Extract the (X, Y) coordinate from the center of the cell holding the provided text.  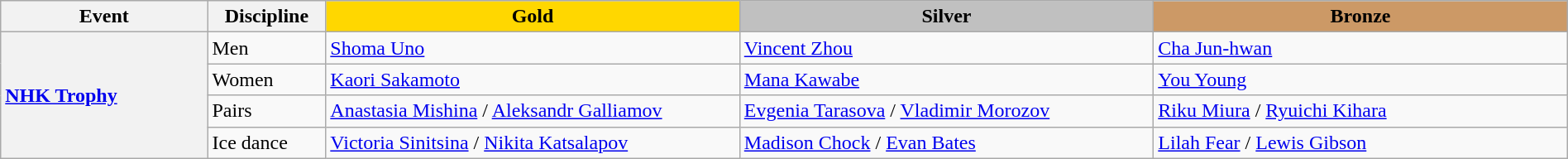
Vincent Zhou (946, 48)
Pairs (266, 111)
Silver (946, 17)
Women (266, 79)
Kaori Sakamoto (533, 79)
Ice dance (266, 142)
Shoma Uno (533, 48)
Anastasia Mishina / Aleksandr Galliamov (533, 111)
Cha Jun-hwan (1360, 48)
Madison Chock / Evan Bates (946, 142)
Victoria Sinitsina / Nikita Katsalapov (533, 142)
Lilah Fear / Lewis Gibson (1360, 142)
Discipline (266, 17)
Evgenia Tarasova / Vladimir Morozov (946, 111)
Riku Miura / Ryuichi Kihara (1360, 111)
Event (104, 17)
Bronze (1360, 17)
You Young (1360, 79)
Men (266, 48)
Mana Kawabe (946, 79)
NHK Trophy (104, 95)
Gold (533, 17)
